Extract the [X, Y] coordinate from the center of the cell holding the provided text.  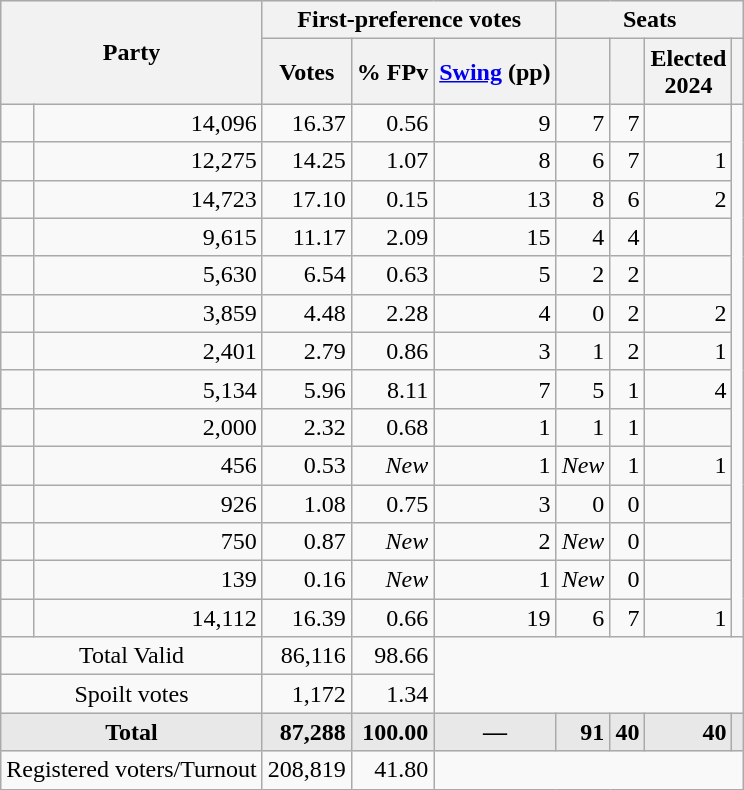
0.15 [392, 199]
16.37 [306, 123]
86,116 [306, 656]
87,288 [306, 732]
2.09 [392, 237]
Total [132, 732]
First-preference votes [409, 20]
5.96 [306, 389]
6.54 [306, 275]
0.68 [392, 427]
2.32 [306, 427]
100.00 [392, 732]
Elected2024 [688, 72]
— [495, 732]
14.25 [306, 161]
1.08 [306, 503]
16.39 [306, 618]
926 [148, 503]
% FPv [392, 72]
139 [148, 580]
9 [495, 123]
0.75 [392, 503]
0.86 [392, 351]
Seats [650, 20]
Registered voters/Turnout [132, 770]
11.17 [306, 237]
2.79 [306, 351]
13 [495, 199]
Party [132, 52]
0.63 [392, 275]
0.56 [392, 123]
0.16 [306, 580]
14,112 [148, 618]
15 [495, 237]
19 [495, 618]
98.66 [392, 656]
5,630 [148, 275]
91 [583, 732]
14,723 [148, 199]
Total Valid [132, 656]
750 [148, 542]
Spoilt votes [132, 694]
0.53 [306, 465]
3,859 [148, 313]
14,096 [148, 123]
Swing (pp) [495, 72]
208,819 [306, 770]
456 [148, 465]
4.48 [306, 313]
2,000 [148, 427]
1.34 [392, 694]
1.07 [392, 161]
17.10 [306, 199]
8.11 [392, 389]
5,134 [148, 389]
Votes [306, 72]
2,401 [148, 351]
41.80 [392, 770]
2.28 [392, 313]
1,172 [306, 694]
12,275 [148, 161]
9,615 [148, 237]
0.87 [306, 542]
0.66 [392, 618]
